Capture the cell that displays the provided text and extract its (X, Y) central coordinate. 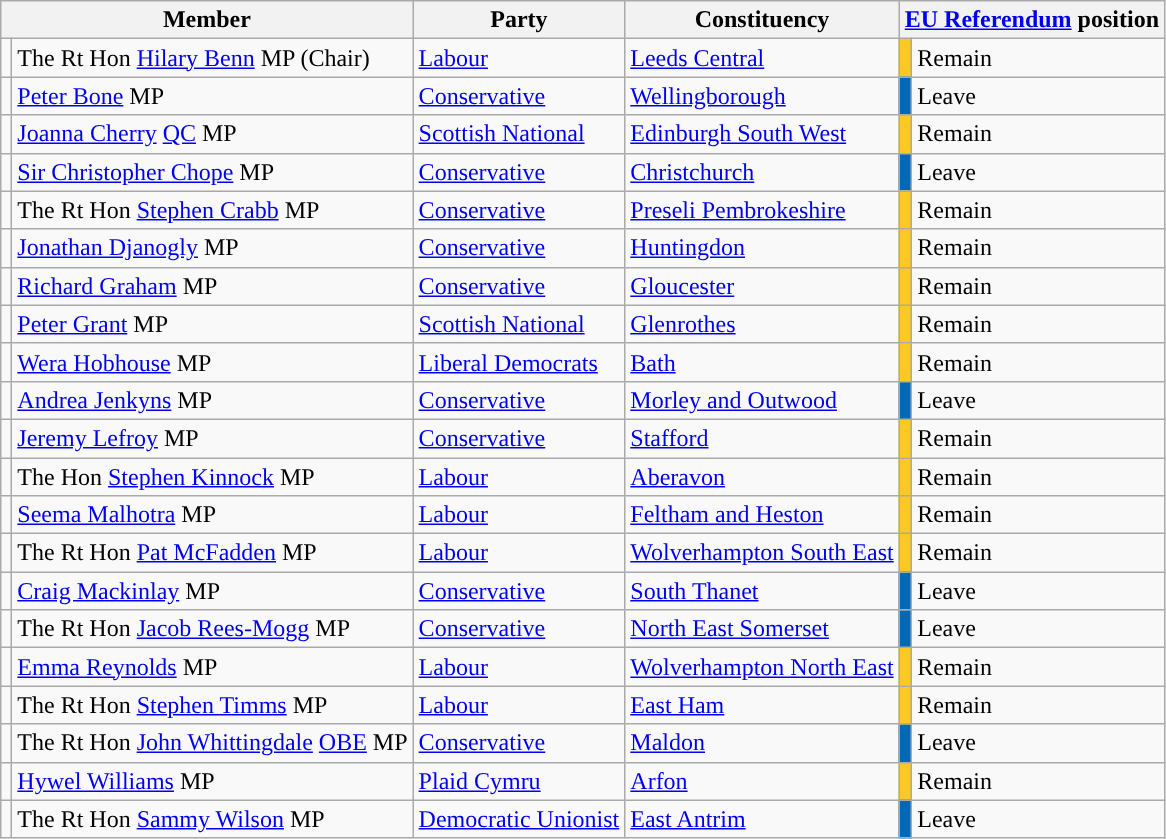
The Rt Hon Sammy Wilson MP (212, 819)
Member (207, 20)
Democratic Unionist (519, 819)
Seema Malhotra MP (212, 515)
Emma Reynolds MP (212, 667)
The Rt Hon Hilary Benn MP (Chair) (212, 58)
Preseli Pembrokeshire (762, 210)
Glenrothes (762, 324)
North East Somerset (762, 629)
EU Referendum position (1032, 20)
Morley and Outwood (762, 400)
Peter Grant MP (212, 324)
Christchurch (762, 172)
Jeremy Lefroy MP (212, 438)
The Rt Hon Stephen Timms MP (212, 705)
Bath (762, 362)
Craig Mackinlay MP (212, 591)
Jonathan Djanogly MP (212, 248)
South Thanet (762, 591)
Party (519, 20)
Constituency (762, 20)
Joanna Cherry QC MP (212, 134)
East Antrim (762, 819)
Wera Hobhouse MP (212, 362)
Gloucester (762, 286)
East Ham (762, 705)
Stafford (762, 438)
Wolverhampton North East (762, 667)
Richard Graham MP (212, 286)
The Hon Stephen Kinnock MP (212, 477)
Arfon (762, 781)
Liberal Democrats (519, 362)
Leeds Central (762, 58)
Edinburgh South West (762, 134)
Wolverhampton South East (762, 553)
Plaid Cymru (519, 781)
Feltham and Heston (762, 515)
Maldon (762, 743)
Andrea Jenkyns MP (212, 400)
The Rt Hon Jacob Rees-Mogg MP (212, 629)
The Rt Hon John Whittingdale OBE MP (212, 743)
The Rt Hon Pat McFadden MP (212, 553)
Wellingborough (762, 96)
The Rt Hon Stephen Crabb MP (212, 210)
Aberavon (762, 477)
Hywel Williams MP (212, 781)
Sir Christopher Chope MP (212, 172)
Peter Bone MP (212, 96)
Huntingdon (762, 248)
